Locate the cell with the specified text and output its (X, Y) center coordinate. 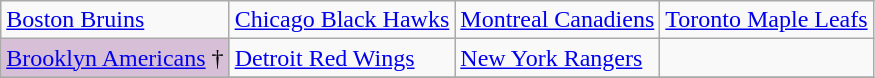
Toronto Maple Leafs (766, 20)
Montreal Canadiens (558, 20)
New York Rangers (558, 58)
Brooklyn Americans † (115, 58)
Boston Bruins (115, 20)
Detroit Red Wings (342, 58)
Chicago Black Hawks (342, 20)
